Determine the (x, y) coordinate at the center of the cell enclosing the given text.  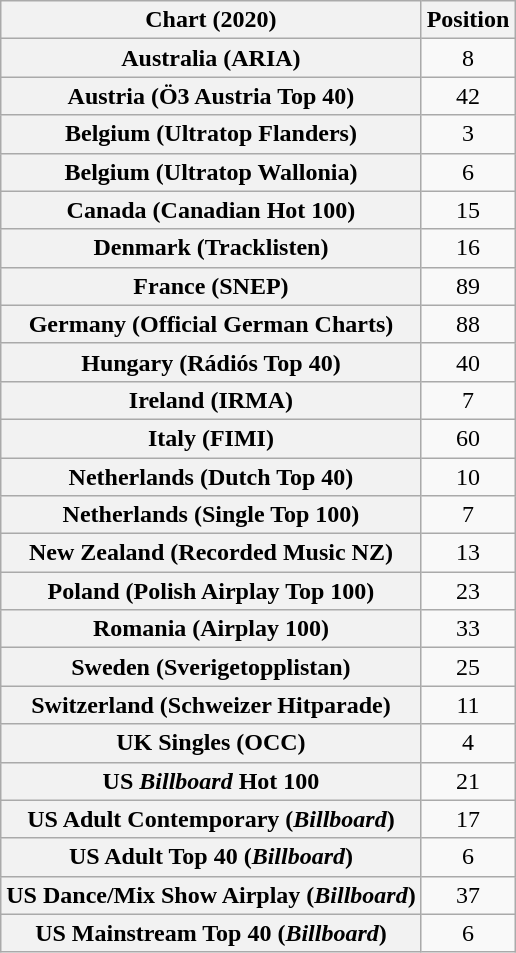
Position (468, 20)
US Mainstream Top 40 (Billboard) (211, 933)
42 (468, 96)
US Dance/Mix Show Airplay (Billboard) (211, 895)
60 (468, 438)
Denmark (Tracklisten) (211, 248)
Germany (Official German Charts) (211, 324)
Canada (Canadian Hot 100) (211, 210)
US Billboard Hot 100 (211, 781)
4 (468, 743)
8 (468, 58)
Netherlands (Dutch Top 40) (211, 477)
Belgium (Ultratop Flanders) (211, 134)
US Adult Contemporary (Billboard) (211, 819)
France (SNEP) (211, 286)
10 (468, 477)
Sweden (Sverigetopplistan) (211, 667)
89 (468, 286)
25 (468, 667)
Poland (Polish Airplay Top 100) (211, 591)
Austria (Ö3 Austria Top 40) (211, 96)
16 (468, 248)
88 (468, 324)
11 (468, 705)
23 (468, 591)
21 (468, 781)
Romania (Airplay 100) (211, 629)
Hungary (Rádiós Top 40) (211, 362)
Belgium (Ultratop Wallonia) (211, 172)
Italy (FIMI) (211, 438)
UK Singles (OCC) (211, 743)
40 (468, 362)
Australia (ARIA) (211, 58)
3 (468, 134)
17 (468, 819)
13 (468, 553)
Chart (2020) (211, 20)
37 (468, 895)
US Adult Top 40 (Billboard) (211, 857)
Netherlands (Single Top 100) (211, 515)
New Zealand (Recorded Music NZ) (211, 553)
Ireland (IRMA) (211, 400)
Switzerland (Schweizer Hitparade) (211, 705)
33 (468, 629)
15 (468, 210)
